Determine the [x, y] coordinate at the center of the cell enclosing the given text.  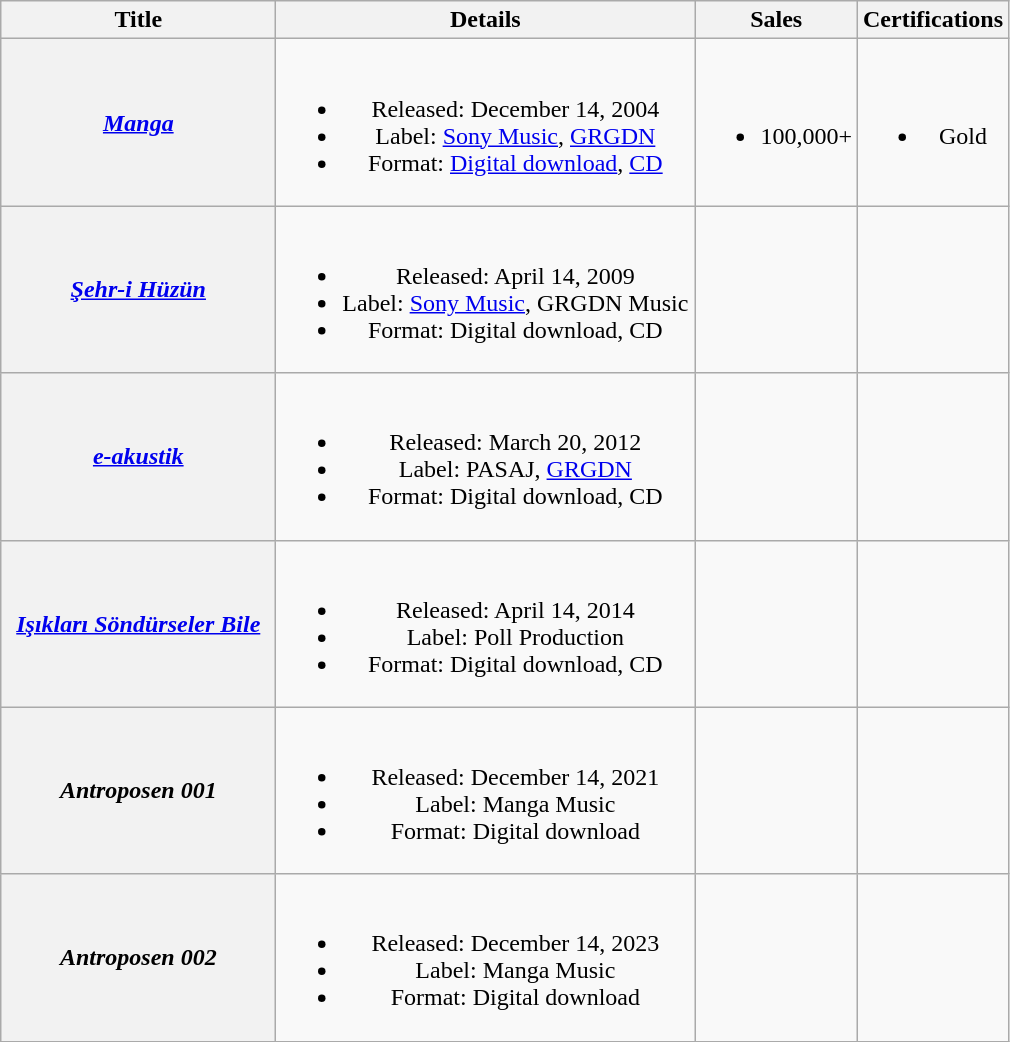
Released: March 20, 2012Label: PASAJ, GRGDNFormat: Digital download, CD [486, 456]
Manga [138, 122]
Released: December 14, 2004Label: Sony Music, GRGDNFormat: Digital download, CD [486, 122]
Title [138, 20]
Details [486, 20]
Gold [932, 122]
Antroposen 002 [138, 958]
Released: April 14, 2009Label: Sony Music, GRGDN MusicFormat: Digital download, CD [486, 290]
Sales [776, 20]
Antroposen 001 [138, 790]
Certifications [932, 20]
Released: December 14, 2021Label: Manga MusicFormat: Digital download [486, 790]
Released: April 14, 2014Label: Poll ProductionFormat: Digital download, CD [486, 624]
Şehr-i Hüzün [138, 290]
e-akustik [138, 456]
Işıkları Söndürseler Bile [138, 624]
Released: December 14, 2023Label: Manga MusicFormat: Digital download [486, 958]
100,000+ [776, 122]
